Extract the (X, Y) coordinate from the center of the cell holding the provided text.  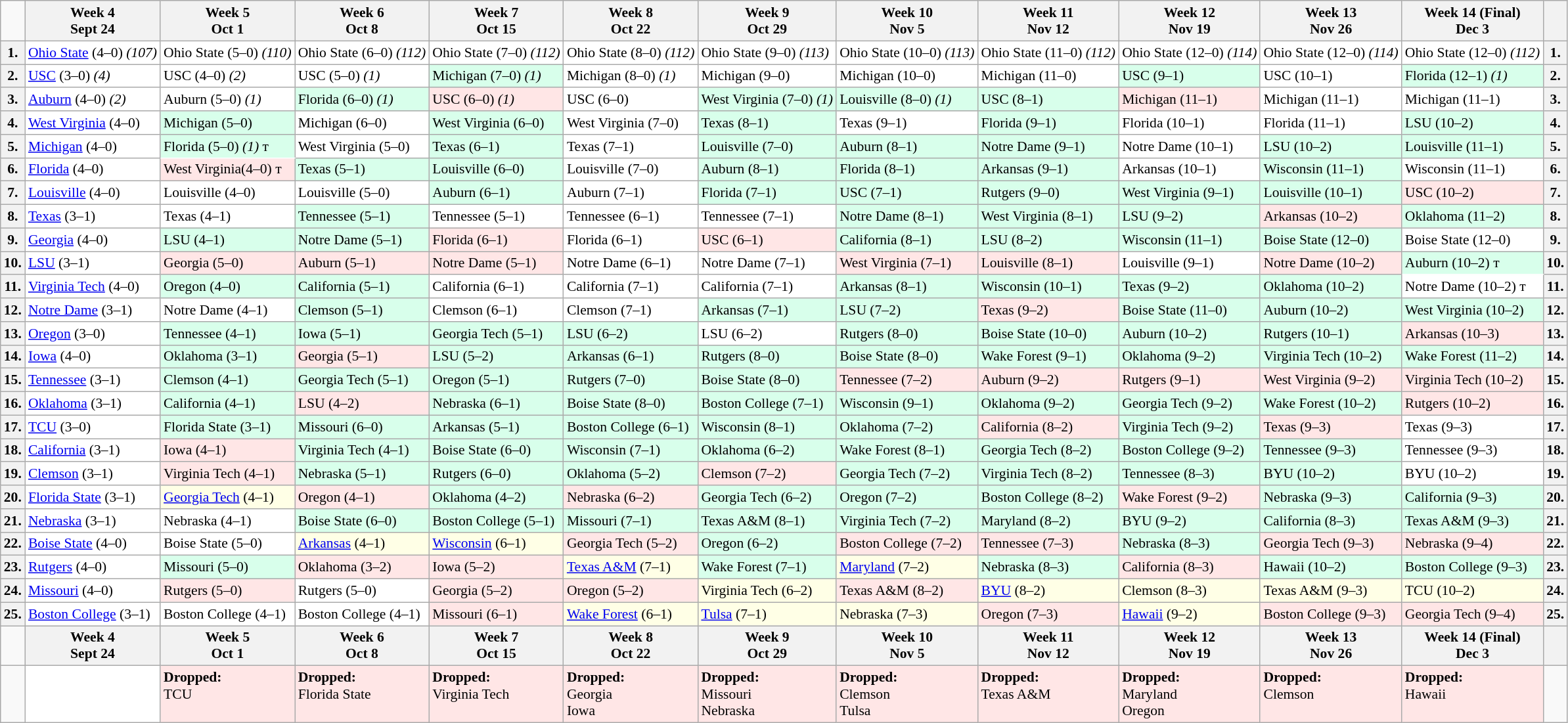
Virginia Tech (8–2) (1048, 474)
BYU (8–2) (1048, 591)
Boston College (6–1) (631, 427)
Auburn (5–1) (363, 263)
Oregon (4–1) (363, 497)
Georgia Tech (9–3) (1331, 544)
Arkansas (10–2) (1331, 217)
Hawaii (9–2) (1189, 614)
Georgia Tech (4–1) (227, 497)
Nebraska (7–3) (907, 614)
Florida (8–1) (907, 169)
Georgia (4–0) (93, 240)
Louisville (5–0) (363, 193)
Oklahoma (3–2) (363, 567)
Nebraska (4–1) (227, 521)
Boise State (4–0) (93, 544)
West Virginia (6–0) (497, 123)
Rutgers (10–2) (1473, 404)
Wisconsin (10–1) (1048, 287)
Iowa (5–2) (497, 567)
Notre Dame (9–1) (1048, 146)
Michigan (11–0) (1048, 76)
Boston College (7–2) (907, 544)
Texas A&M (8–1) (767, 521)
Missouri (6–0) (363, 427)
Oregon (7–3) (1048, 614)
Oregon (6–2) (767, 544)
Georgia Tech (5–2) (631, 544)
Missouri (7–1) (631, 521)
Tennessee (8–3) (1189, 474)
Tennessee (7–1) (767, 217)
Ohio State (7–0) (112) (497, 53)
USC (5–0) (1) (363, 76)
Maryland (8–2) (1048, 521)
West Virginia (7–0) (631, 123)
Dropped:Florida State (363, 695)
Arkansas (7–1) (767, 310)
California (8–2) (1048, 427)
California (4–1) (227, 404)
Auburn (10–2) т (1473, 263)
Florida (10–1) (1189, 123)
Oregon (5–2) (631, 591)
Louisville (8–1) (1048, 263)
LSU (5–2) (497, 357)
Louisville (8–0) (1) (907, 100)
Wake Forest (7–1) (767, 567)
West Virginia (7–1) (907, 263)
Georgia Tech (6–2) (767, 497)
Georgia (5–0) (227, 263)
Ohio State (11–0) (112) (1048, 53)
Nebraska (6–1) (497, 404)
Rutgers (4–0) (93, 567)
Notre Dame (7–1) (767, 263)
Boston College (7–1) (767, 404)
USC (7–1) (907, 193)
TCU (3–0) (93, 427)
Iowa (4–0) (93, 357)
Missouri (6–1) (497, 614)
Iowa (4–1) (227, 450)
Michigan (8–0) (1) (631, 76)
Texas (3–1) (93, 217)
Auburn (4–0) (2) (93, 100)
Ohio State (6–0) (112) (363, 53)
Nebraska (6–2) (631, 497)
Wisconsin (6–1) (497, 544)
LSU (8–2) (1048, 240)
Texas (4–1) (227, 217)
Missouri (4–0) (93, 591)
Michigan (7–0) (1) (497, 76)
LSU (7–2) (907, 310)
USC (6–1) (767, 240)
USC (6–0) (1) (497, 100)
West Virginia (5–0) (363, 146)
Auburn (6–1) (497, 193)
Arkansas (5–1) (497, 427)
Arkansas (4–1) (363, 544)
Michigan (4–0) (93, 146)
Wake Forest (6–1) (631, 614)
Tennessee (3–1) (93, 380)
USC (8–1) (1048, 100)
Florida (6–0) (1) (363, 100)
West Virginia (9–1) (1189, 193)
Rutgers (9–1) (1189, 380)
Ohio State (8–0) (112) (631, 53)
Florida (4–0) (93, 169)
Virginia Tech (4–0) (93, 287)
USC (10–2) (1473, 193)
Tulsa (7–1) (767, 614)
Notre Dame (10–2) (1331, 263)
Notre Dame (6–1) (631, 263)
Tennessee (7–3) (1048, 544)
Louisville (10–1) (1331, 193)
Ohio State (10–0) (113) (907, 53)
West Virginia (7–0) (1) (767, 100)
Georgia Tech (9–4) (1473, 614)
Dropped:GeorgiaIowa (631, 695)
Georgia Tech (7–2) (907, 474)
Dropped:Clemson (1331, 695)
California (6–1) (497, 287)
West Virginia(4–0) т (227, 169)
Oregon (5–1) (497, 380)
California (8–1) (907, 240)
Texas (5–1) (363, 169)
Nebraska (3–1) (93, 521)
Wake Forest (11–2) (1473, 357)
Florida (9–1) (1048, 123)
Clemson (5–1) (363, 310)
Boston College (8–2) (1048, 497)
Wake Forest (8–1) (907, 450)
Wisconsin (8–1) (767, 427)
Michigan (5–0) (227, 123)
Ohio State (4–0) (107) (93, 53)
Dropped:Virginia Tech (497, 695)
West Virginia (10–2) (1473, 310)
Clemson (6–1) (497, 310)
California (3–1) (93, 450)
Nebraska (9–4) (1473, 544)
West Virginia (9–2) (1331, 380)
Florida (5–0) (1) т (227, 146)
LSU (9–2) (1189, 217)
Hawaii (10–2) (1331, 567)
Louisville (6–0) (497, 169)
California (5–1) (363, 287)
Tennessee (4–1) (227, 334)
Louisville (11–1) (1473, 146)
Arkansas (10–1) (1189, 169)
Clemson (8–3) (1189, 591)
Michigan (10–0) (907, 76)
Dropped:TCU (227, 695)
Tennessee (7–2) (907, 380)
Texas (9–1) (907, 123)
Notre Dame (8–1) (907, 217)
Dropped:ClemsonTulsa (907, 695)
Arkansas (6–1) (631, 357)
Oklahoma (10–2) (1331, 287)
USC (9–1) (1189, 76)
USC (10–1) (1331, 76)
Virginia Tech (9–2) (1189, 427)
California (9–3) (1473, 497)
Dropped:MissouriNebraska (767, 695)
USC (4–0) (2) (227, 76)
Louisville (9–1) (1189, 263)
Dropped:MarylandOregon (1189, 695)
Oregon (3–0) (93, 334)
Notre Dame (10–1) (1189, 146)
Nebraska (5–1) (363, 474)
Oklahoma (5–2) (631, 474)
Arkansas (8–1) (907, 287)
Texas (7–1) (631, 146)
Boise State (5–0) (227, 544)
Boston College (5–1) (497, 521)
BYU (9–2) (1189, 521)
Wisconsin (9–1) (907, 404)
Georgia Tech (8–2) (1048, 450)
Tennessee (6–1) (631, 217)
USC (6–0) (631, 100)
Iowa (5–1) (363, 334)
Ohio State (12–0) (112) (1473, 53)
Clemson (7–2) (767, 474)
Auburn (7–1) (631, 193)
Notre Dame (3–1) (93, 310)
Florida (7–1) (767, 193)
Boston College (3–1) (93, 614)
Oregon (7–2) (907, 497)
Boise State (10–0) (1048, 334)
Maryland (7–2) (907, 567)
Wake Forest (10–2) (1331, 404)
Notre Dame (4–1) (227, 310)
Texas A&M (7–1) (631, 567)
Florida (12–1) (1) (1473, 76)
Oregon (4–0) (227, 287)
Michigan (6–0) (363, 123)
Notre Dame (10–2) т (1473, 287)
Arkansas (9–1) (1048, 169)
Ohio State (5–0) (110) (227, 53)
LSU (4–1) (227, 240)
Arkansas (10–3) (1473, 334)
Clemson (3–1) (93, 474)
Rutgers (7–0) (631, 380)
West Virginia (8–1) (1048, 217)
LSU (4–2) (363, 404)
Auburn (5–0) (1) (227, 100)
Nebraska (9–3) (1331, 497)
Boston College (9–2) (1189, 450)
Rutgers (6–0) (497, 474)
Texas (6–1) (497, 146)
Georgia (5–2) (497, 591)
Michigan (9–0) (767, 76)
Wake Forest (9–2) (1189, 497)
West Virginia (4–0) (93, 123)
Georgia (5–1) (363, 357)
Texas (8–1) (767, 123)
Georgia Tech (9–2) (1189, 404)
Dropped:Texas A&M (1048, 695)
Dropped:Hawaii (1473, 695)
Missouri (5–0) (227, 567)
Oklahoma (7–2) (907, 427)
Rutgers (9–0) (1048, 193)
Wake Forest (9–1) (1048, 357)
Wisconsin (7–1) (631, 450)
Oklahoma (6–2) (767, 450)
Florida (11–1) (1331, 123)
USC (3–0) (4) (93, 76)
LSU (3–1) (93, 263)
Virginia Tech (7–2) (907, 521)
Boise State (11–0) (1189, 310)
TCU (10–2) (1473, 591)
Oklahoma (11–2) (1473, 217)
Oklahoma (4–2) (497, 497)
Ohio State (9–0) (113) (767, 53)
Clemson (7–1) (631, 310)
Virginia Tech (6–2) (767, 591)
Texas A&M (8–2) (907, 591)
Clemson (4–1) (227, 380)
Rutgers (10–1) (1331, 334)
Auburn (9–2) (1048, 380)
